Detect which cell encompasses the target text, then output its (X, Y) center coordinate. 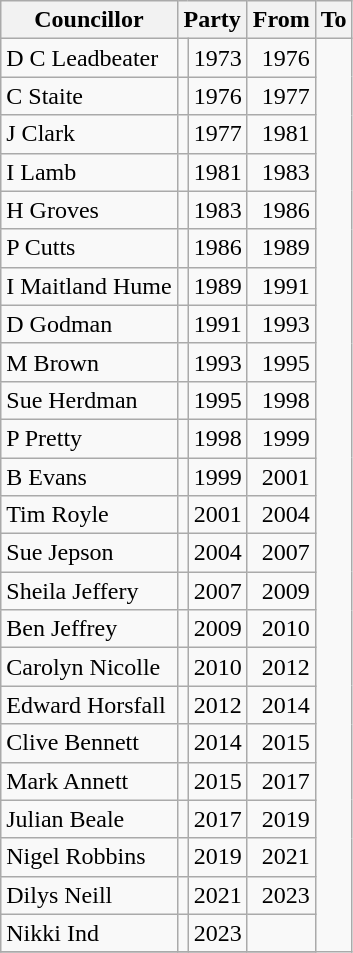
From (281, 20)
D C Leadbeater (89, 58)
C Staite (89, 96)
Clive Bennett (89, 743)
I Maitland Hume (89, 286)
M Brown (89, 362)
Ben Jeffrey (89, 629)
P Pretty (89, 438)
Sheila Jeffery (89, 591)
Nigel Robbins (89, 857)
Dilys Neill (89, 895)
Sue Jepson (89, 553)
J Clark (89, 134)
To (334, 20)
Mark Annett (89, 781)
B Evans (89, 477)
P Cutts (89, 248)
Nikki Ind (89, 933)
Tim Royle (89, 515)
D Godman (89, 324)
H Groves (89, 210)
Julian Beale (89, 819)
1973 (218, 58)
Carolyn Nicolle (89, 667)
I Lamb (89, 172)
Party (212, 20)
Edward Horsfall (89, 705)
Councillor (89, 20)
Sue Herdman (89, 400)
